Detect which cell encompasses the target text, then output its (x, y) center coordinate. 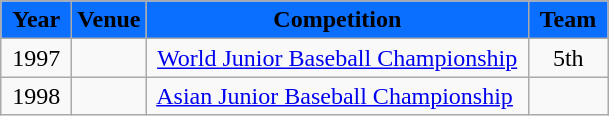
Venue (109, 20)
Competition (338, 20)
Year (36, 20)
World Junior Baseball Championship (338, 58)
5th (568, 58)
Team (568, 20)
1998 (36, 96)
1997 (36, 58)
Asian Junior Baseball Championship (338, 96)
